Detect which cell encompasses the target text, then output its [x, y] center coordinate. 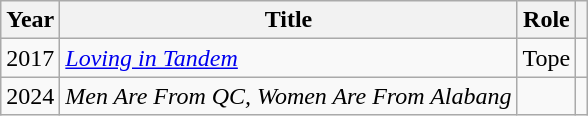
2024 [30, 96]
Role [546, 20]
Title [288, 20]
2017 [30, 58]
Year [30, 20]
Men Are From QC, Women Are From Alabang [288, 96]
Loving in Tandem [288, 58]
Tope [546, 58]
